For the text-containing cell, return its midpoint in (X, Y) coordinate format. 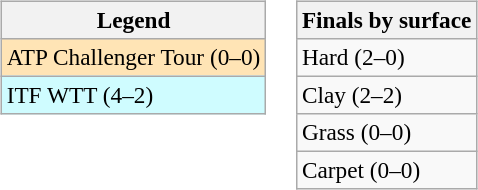
Clay (2–2) (387, 95)
Hard (2–0) (387, 57)
Finals by surface (387, 20)
ITF WTT (4–2) (133, 95)
ATP Challenger Tour (0–0) (133, 57)
Carpet (0–0) (387, 171)
Grass (0–0) (387, 133)
Legend (133, 20)
